Search for the cell housing the specified text and yield its (x, y) center coordinate. 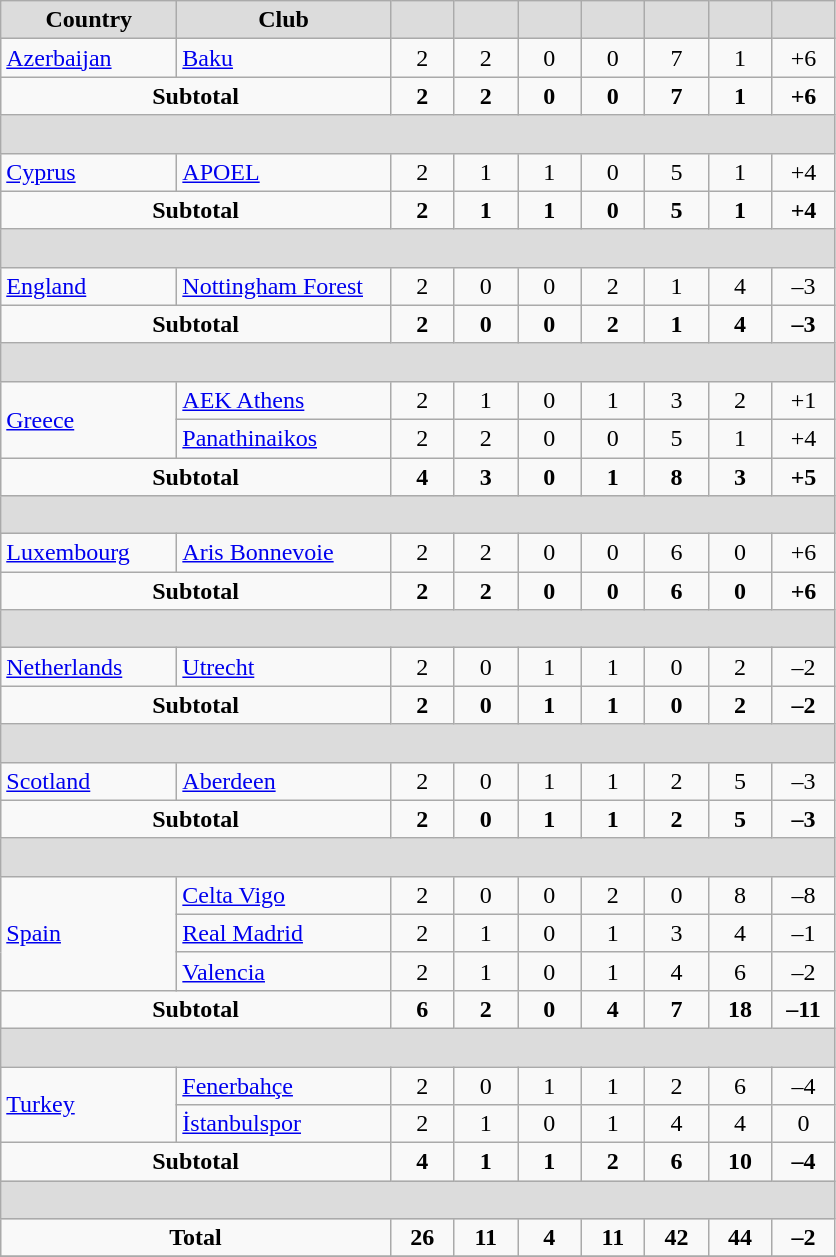
Celta Vigo (284, 895)
44 (740, 1238)
42 (677, 1238)
18 (740, 1009)
+1 (804, 400)
Cyprus (89, 172)
Nottingham Forest (284, 286)
Luxembourg (89, 553)
AEK Athens (284, 400)
Fenerbahçe (284, 1085)
Aberdeen (284, 781)
Club (284, 20)
Spain (89, 933)
Panathinaikos (284, 438)
26 (422, 1238)
Valencia (284, 971)
Greece (89, 419)
Aris Bonnevoie (284, 553)
Turkey (89, 1104)
+5 (804, 477)
Total (196, 1238)
Netherlands (89, 667)
–11 (804, 1009)
–8 (804, 895)
10 (740, 1162)
England (89, 286)
İstanbulspor (284, 1124)
Baku (284, 58)
Real Madrid (284, 933)
Azerbaijan (89, 58)
APOEL (284, 172)
–1 (804, 933)
Scotland (89, 781)
Country (89, 20)
Utrecht (284, 667)
